From the cell containing the given text, extract its center point as (X, Y) coordinate. 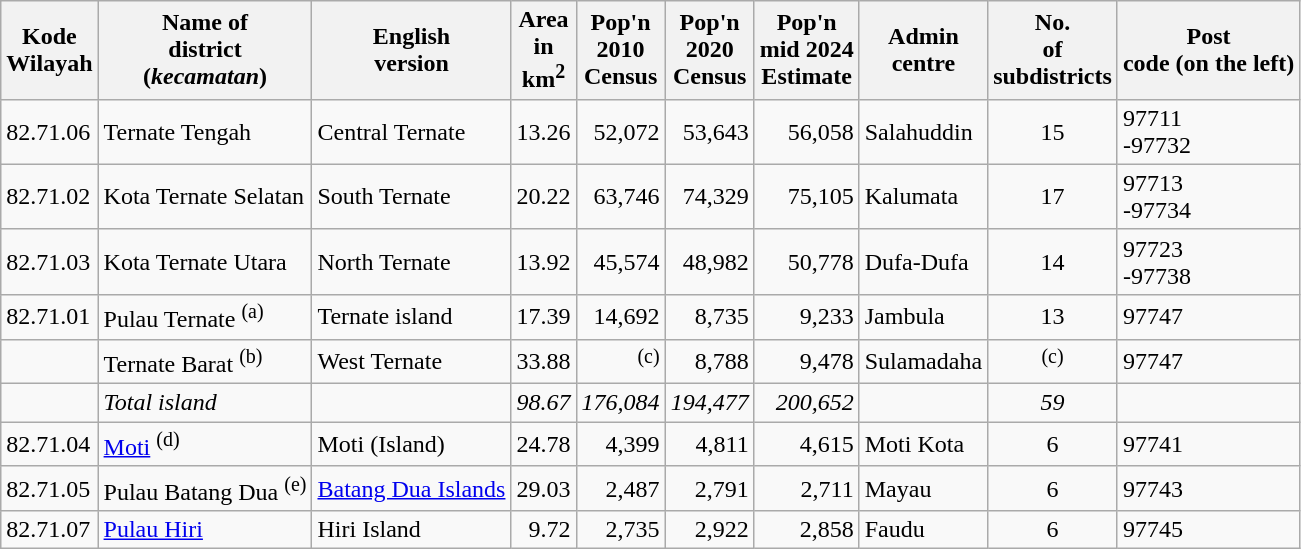
Jambula (923, 316)
Moti (d) (205, 444)
2,711 (806, 488)
98.67 (544, 403)
Ternate Tengah (205, 132)
176,084 (620, 403)
West Ternate (412, 362)
2,858 (806, 530)
Total island (205, 403)
97723-97738 (1208, 262)
75,105 (806, 196)
33.88 (544, 362)
14,692 (620, 316)
17.39 (544, 316)
52,072 (620, 132)
4,811 (710, 444)
2,487 (620, 488)
Pulau Ternate (a) (205, 316)
Ternate island (412, 316)
Pop'n2020 Census (710, 50)
82.71.06 (50, 132)
Hiri Island (412, 530)
9,233 (806, 316)
63,746 (620, 196)
4,615 (806, 444)
9,478 (806, 362)
8,735 (710, 316)
Kota Ternate Utara (205, 262)
82.71.02 (50, 196)
74,329 (710, 196)
Kode Wilayah (50, 50)
13.26 (544, 132)
Dufa-Dufa (923, 262)
Name ofdistrict (kecamatan) (205, 50)
9.72 (544, 530)
15 (1053, 132)
Pulau Batang Dua (e) (205, 488)
English version (412, 50)
82.71.05 (50, 488)
Kota Ternate Selatan (205, 196)
48,982 (710, 262)
97711-97732 (1208, 132)
Moti (Island) (412, 444)
Postcode (on the left) (1208, 50)
13.92 (544, 262)
97741 (1208, 444)
97743 (1208, 488)
Faudu (923, 530)
8,788 (710, 362)
53,643 (710, 132)
82.71.07 (50, 530)
56,058 (806, 132)
No. ofsubdistricts (1053, 50)
194,477 (710, 403)
Mayau (923, 488)
17 (1053, 196)
82.71.04 (50, 444)
Area in km2 (544, 50)
82.71.03 (50, 262)
82.71.01 (50, 316)
2,791 (710, 488)
13 (1053, 316)
South Ternate (412, 196)
24.78 (544, 444)
45,574 (620, 262)
Sulamadaha (923, 362)
Pulau Hiri (205, 530)
Pop'n 2010 Census (620, 50)
Pop'nmid 2024 Estimate (806, 50)
97745 (1208, 530)
Salahuddin (923, 132)
59 (1053, 403)
2,922 (710, 530)
97713-97734 (1208, 196)
50,778 (806, 262)
Central Ternate (412, 132)
North Ternate (412, 262)
Ternate Barat (b) (205, 362)
200,652 (806, 403)
14 (1053, 262)
Moti Kota (923, 444)
4,399 (620, 444)
Admincentre (923, 50)
2,735 (620, 530)
Kalumata (923, 196)
29.03 (544, 488)
20.22 (544, 196)
Batang Dua Islands (412, 488)
